Output the (x, y) coordinate of the center of the cell containing the given text.  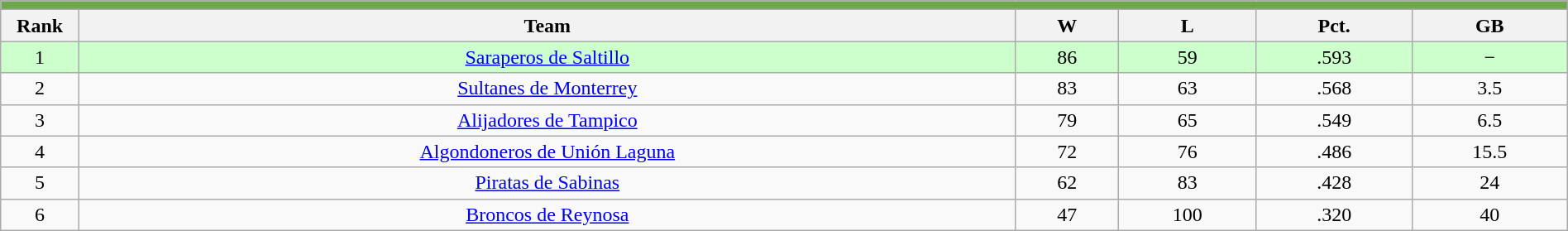
6.5 (1489, 120)
2 (40, 89)
100 (1188, 214)
79 (1067, 120)
24 (1489, 183)
Piratas de Sabinas (547, 183)
.486 (1334, 152)
63 (1188, 89)
.428 (1334, 183)
4 (40, 152)
65 (1188, 120)
15.5 (1489, 152)
GB (1489, 26)
Algondoneros de Unión Laguna (547, 152)
62 (1067, 183)
1 (40, 57)
.593 (1334, 57)
3.5 (1489, 89)
86 (1067, 57)
.320 (1334, 214)
.568 (1334, 89)
72 (1067, 152)
.549 (1334, 120)
76 (1188, 152)
6 (40, 214)
W (1067, 26)
L (1188, 26)
Team (547, 26)
5 (40, 183)
Sultanes de Monterrey (547, 89)
59 (1188, 57)
Pct. (1334, 26)
Saraperos de Saltillo (547, 57)
− (1489, 57)
Broncos de Reynosa (547, 214)
Rank (40, 26)
40 (1489, 214)
3 (40, 120)
47 (1067, 214)
Alijadores de Tampico (547, 120)
